Return the (X, Y) coordinate for the center point of the cell that contains the specified text.  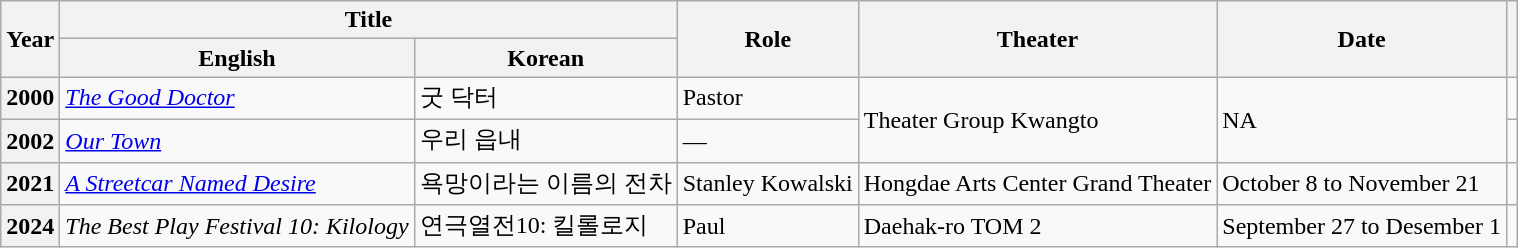
The Good Doctor (237, 98)
2021 (30, 184)
The Best Play Festival 10: Kilology (237, 226)
Date (1362, 39)
Daehak-ro TOM 2 (1037, 226)
Pastor (768, 98)
Year (30, 39)
2000 (30, 98)
September 27 to Desember 1 (1362, 226)
연극열전10: 킬롤로지 (546, 226)
— (768, 140)
Korean (546, 58)
Stanley Kowalski (768, 184)
Theater (1037, 39)
욕망이라는 이름의 전차 (546, 184)
2024 (30, 226)
Hongdae Arts Center Grand Theater (1037, 184)
굿 닥터 (546, 98)
Role (768, 39)
2002 (30, 140)
우리 읍내 (546, 140)
Title (368, 20)
Our Town (237, 140)
October 8 to November 21 (1362, 184)
Theater Group Kwangto (1037, 120)
English (237, 58)
A Streetcar Named Desire (237, 184)
NA (1362, 120)
Paul (768, 226)
